Provide the (X, Y) coordinate of the cell's center where the given text is located.  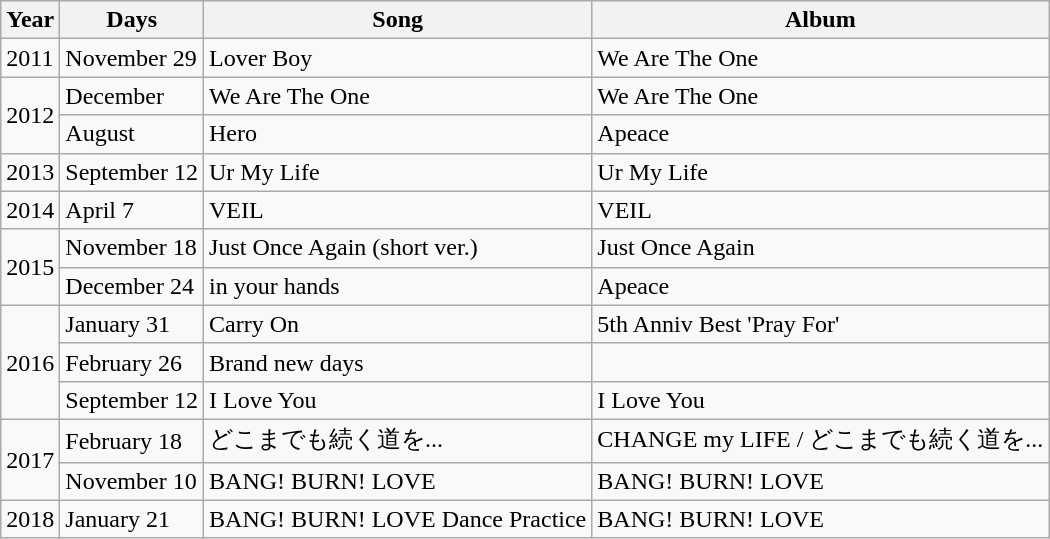
February 18 (132, 440)
Carry On (398, 324)
Days (132, 20)
BANG! BURN! LOVE Dance Practice (398, 519)
2013 (30, 172)
2015 (30, 267)
2014 (30, 210)
April 7 (132, 210)
February 26 (132, 362)
November 18 (132, 248)
December (132, 96)
Just Once Again (820, 248)
2018 (30, 519)
Lover Boy (398, 58)
August (132, 134)
2017 (30, 460)
November 10 (132, 481)
in your hands (398, 286)
Album (820, 20)
2016 (30, 362)
5th Anniv Best 'Pray For' (820, 324)
January 21 (132, 519)
Song (398, 20)
CHANGE my LIFE / どこまでも続く道を... (820, 440)
どこまでも続く道を... (398, 440)
2011 (30, 58)
December 24 (132, 286)
January 31 (132, 324)
Hero (398, 134)
Brand new days (398, 362)
November 29 (132, 58)
Just Once Again (short ver.) (398, 248)
Year (30, 20)
2012 (30, 115)
